Determine the [X, Y] coordinate at the center of the cell enclosing the given text.  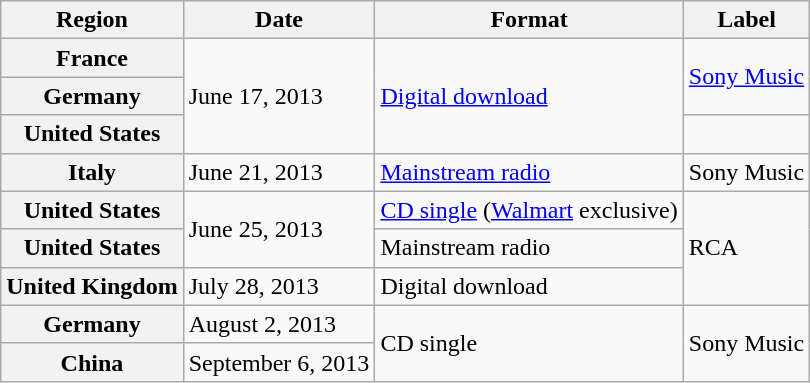
CD single [529, 343]
Region [92, 20]
June 21, 2013 [279, 172]
September 6, 2013 [279, 362]
July 28, 2013 [279, 286]
Label [746, 20]
RCA [746, 248]
China [92, 362]
Italy [92, 172]
France [92, 58]
June 25, 2013 [279, 229]
Date [279, 20]
August 2, 2013 [279, 324]
June 17, 2013 [279, 96]
Format [529, 20]
United Kingdom [92, 286]
CD single (Walmart exclusive) [529, 210]
